Locate the cell with the specified text and output its [X, Y] center coordinate. 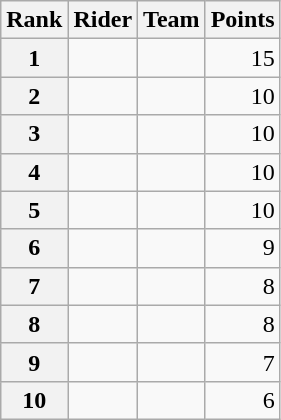
2 [34, 96]
Team [172, 20]
4 [34, 172]
5 [34, 210]
Rank [34, 20]
Points [242, 20]
15 [242, 58]
3 [34, 134]
1 [34, 58]
Rider [103, 20]
